Find where the given text appears and provide that cell's center as [x, y] coordinate. 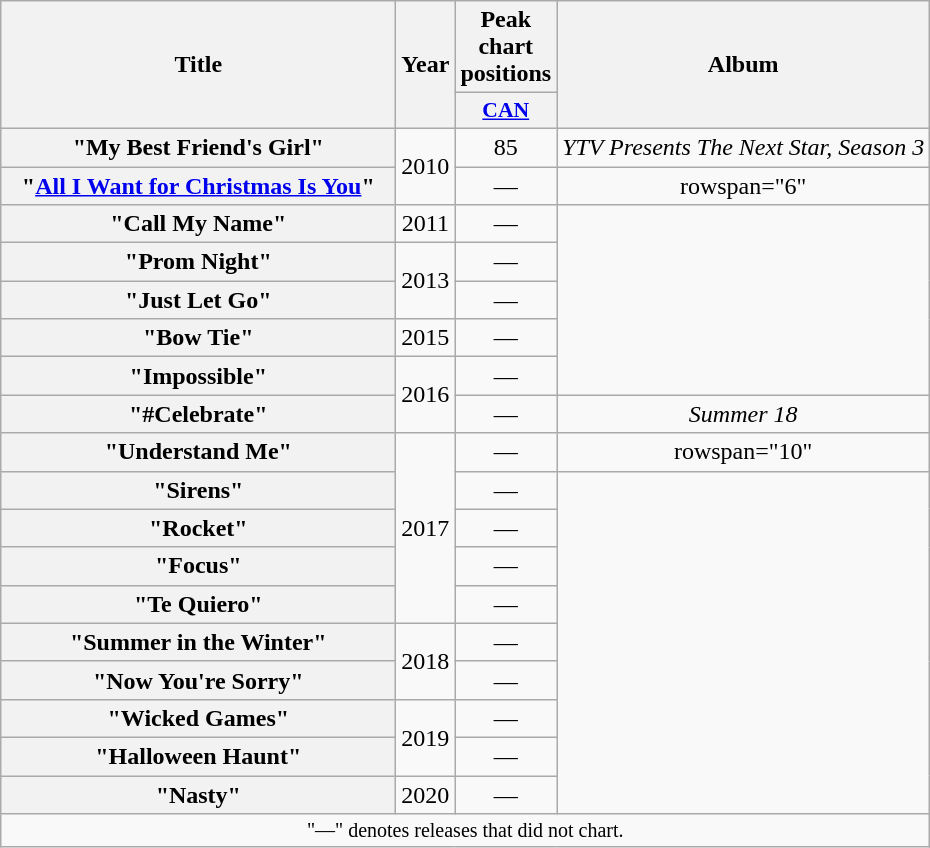
2015 [426, 338]
"Nasty" [198, 795]
"Te Quiero" [198, 604]
"Rocket" [198, 528]
"Sirens" [198, 490]
2013 [426, 281]
Summer 18 [744, 414]
85 [506, 147]
"Summer in the Winter" [198, 642]
"My Best Friend's Girl" [198, 147]
"Just Let Go" [198, 300]
rowspan="6" [744, 185]
Peak chart positions [506, 47]
YTV Presents The Next Star, Season 3 [744, 147]
"Now You're Sorry" [198, 680]
"Call My Name" [198, 224]
"#Celebrate" [198, 414]
CAN [506, 111]
2018 [426, 661]
"—" denotes releases that did not chart. [466, 830]
2010 [426, 166]
2019 [426, 737]
"Prom Night" [198, 262]
rowspan="10" [744, 452]
"All I Want for Christmas Is You" [198, 185]
2017 [426, 528]
2016 [426, 395]
Album [744, 65]
"Wicked Games" [198, 718]
"Halloween Haunt" [198, 756]
"Impossible" [198, 376]
2020 [426, 795]
"Focus" [198, 566]
Year [426, 65]
2011 [426, 224]
"Understand Me" [198, 452]
Title [198, 65]
"Bow Tie" [198, 338]
